Provide the (X, Y) coordinate of the cell's center where the given text is located.  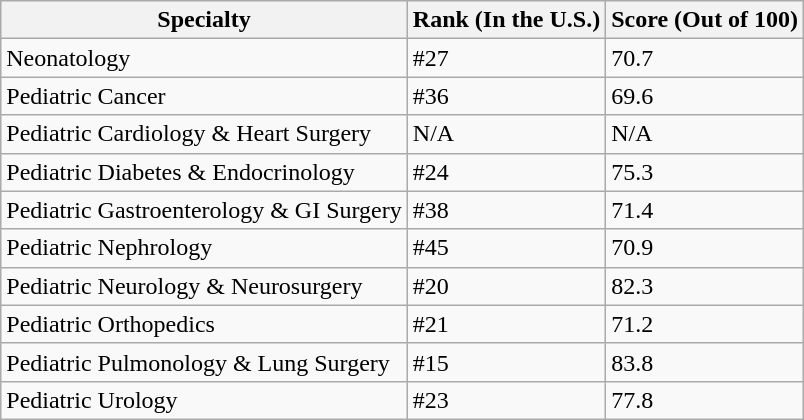
Pediatric Neurology & Neurosurgery (204, 286)
82.3 (705, 286)
Pediatric Gastroenterology & GI Surgery (204, 210)
Pediatric Cancer (204, 96)
#21 (506, 324)
69.6 (705, 96)
#38 (506, 210)
83.8 (705, 362)
Pediatric Urology (204, 400)
Score (Out of 100) (705, 20)
Rank (In the U.S.) (506, 20)
Pediatric Cardiology & Heart Surgery (204, 134)
Specialty (204, 20)
#24 (506, 172)
Pediatric Pulmonology & Lung Surgery (204, 362)
#20 (506, 286)
Pediatric Diabetes & Endocrinology (204, 172)
#36 (506, 96)
Neonatology (204, 58)
70.7 (705, 58)
#23 (506, 400)
77.8 (705, 400)
71.2 (705, 324)
#27 (506, 58)
#45 (506, 248)
71.4 (705, 210)
70.9 (705, 248)
#15 (506, 362)
Pediatric Orthopedics (204, 324)
75.3 (705, 172)
Pediatric Nephrology (204, 248)
